Provide the (X, Y) coordinate of the cell's center where the given text is located.  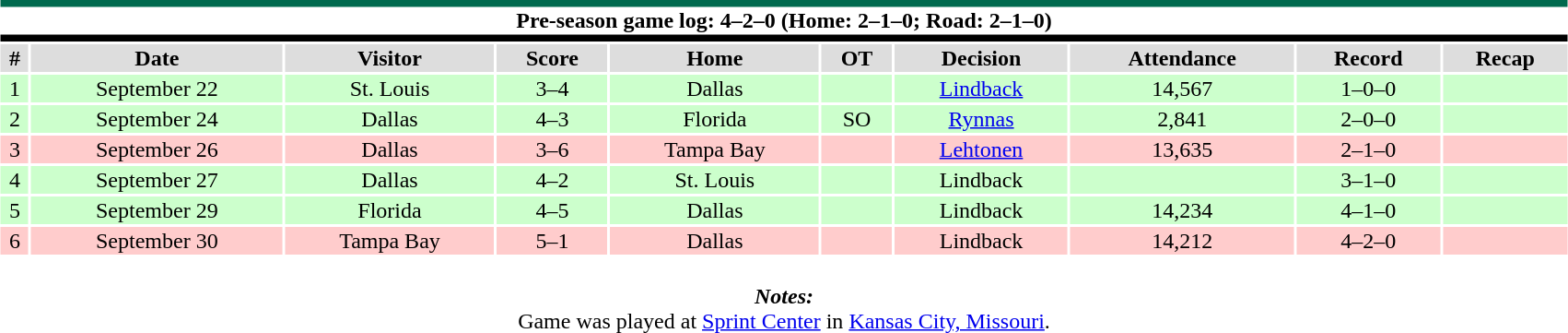
4–2–0 (1368, 241)
2–1–0 (1368, 149)
OT (857, 58)
3–4 (552, 89)
September 24 (157, 119)
4–5 (552, 210)
2–0–0 (1368, 119)
September 22 (157, 89)
4–3 (552, 119)
Rynnas (981, 119)
Score (552, 58)
3–6 (552, 149)
13,635 (1182, 149)
September 30 (157, 241)
4 (15, 180)
Record (1368, 58)
6 (15, 241)
5 (15, 210)
September 29 (157, 210)
14,234 (1182, 210)
Home (715, 58)
1–0–0 (1368, 89)
Lehtonen (981, 149)
# (15, 58)
Attendance (1182, 58)
14,567 (1182, 89)
2,841 (1182, 119)
2 (15, 119)
14,212 (1182, 241)
3–1–0 (1368, 180)
Date (157, 58)
Recap (1505, 58)
Visitor (390, 58)
September 26 (157, 149)
Decision (981, 58)
5–1 (552, 241)
Pre-season game log: 4–2–0 (Home: 2–1–0; Road: 2–1–0) (784, 20)
3 (15, 149)
1 (15, 89)
4–2 (552, 180)
4–1–0 (1368, 210)
September 27 (157, 180)
SO (857, 119)
